Return (X, Y) of the center of cell containing provided text 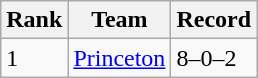
Rank (34, 20)
Princeton (120, 58)
Team (120, 20)
8–0–2 (214, 58)
Record (214, 20)
1 (34, 58)
